Scan for the cell matching the given text and deliver its [X, Y] coordinate at center. 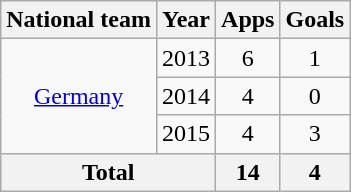
2013 [186, 58]
2015 [186, 134]
3 [315, 134]
National team [79, 20]
1 [315, 58]
Apps [248, 20]
6 [248, 58]
0 [315, 96]
Goals [315, 20]
Year [186, 20]
14 [248, 172]
2014 [186, 96]
Total [108, 172]
Germany [79, 96]
